Identify which cell holds the provided text, then report its (X, Y) central coordinate. 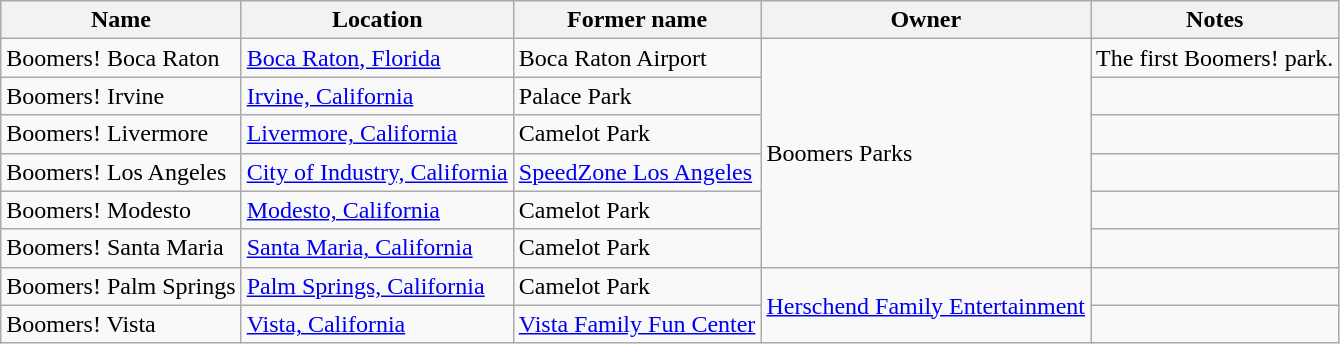
Modesto, California (377, 210)
Vista, California (377, 324)
Irvine, California (377, 96)
Location (377, 20)
Boca Raton Airport (637, 58)
Boomers! Vista (121, 324)
Boomers! Irvine (121, 96)
Boomers! Palm Springs (121, 286)
Name (121, 20)
Santa Maria, California (377, 248)
Palace Park (637, 96)
Vista Family Fun Center (637, 324)
Herschend Family Entertainment (926, 305)
Boomers! Livermore (121, 134)
Boomers! Boca Raton (121, 58)
SpeedZone Los Angeles (637, 172)
Boomers Parks (926, 153)
Boomers! Santa Maria (121, 248)
Livermore, California (377, 134)
Owner (926, 20)
Boomers! Los Angeles (121, 172)
Notes (1215, 20)
Palm Springs, California (377, 286)
Boca Raton, Florida (377, 58)
Boomers! Modesto (121, 210)
The first Boomers! park. (1215, 58)
Former name (637, 20)
City of Industry, California (377, 172)
